Return the [x, y] coordinate for the center point of the cell that contains the specified text.  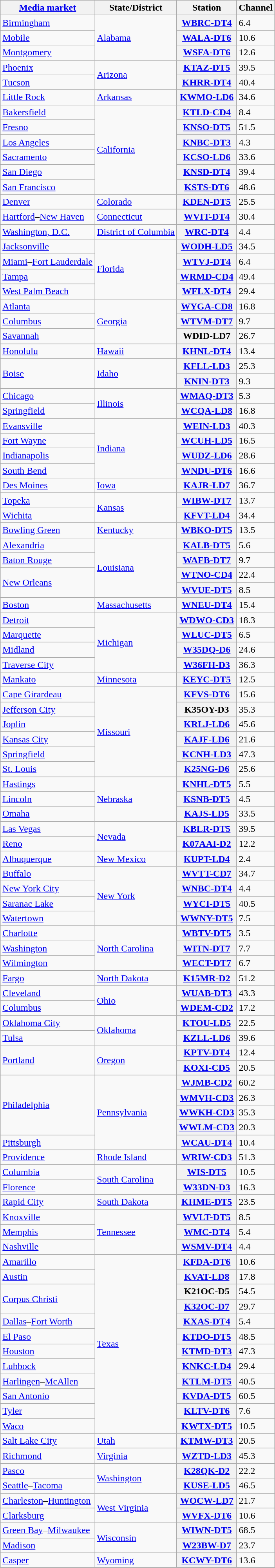
KTMW-DT3 [206, 1441]
Washington, D.C. [48, 232]
Alabama [136, 38]
KHME-DT5 [206, 1202]
Ohio [136, 1000]
KEYC-DT5 [206, 680]
36.3 [256, 665]
60.2 [256, 1082]
WZTD-LD3 [206, 1456]
Illinois [136, 403]
Media market [48, 8]
Providence [48, 1157]
WMAQ-DT3 [206, 396]
Virginia [136, 1456]
KALB-DT5 [206, 545]
34.5 [256, 247]
33.6 [256, 157]
WUAB-DT3 [206, 993]
WOCW-LD7 [206, 1501]
Tyler [48, 1411]
Memphis [48, 1232]
Bakersfield [48, 112]
25.6 [256, 769]
KTAZ-DT5 [206, 67]
WYCI-DT5 [206, 903]
46.5 [256, 1486]
Jefferson City [48, 709]
22.2 [256, 1471]
Reno [48, 844]
Mobile [48, 38]
34.4 [256, 515]
WBKO-DT5 [206, 530]
KNBC-DT3 [206, 142]
23.5 [256, 1202]
7.5 [256, 919]
22.4 [256, 575]
Phoenix [48, 67]
51.3 [256, 1157]
Fargo [48, 978]
Watertown [48, 919]
WRMD-CD4 [206, 276]
Harlingen–McAllen [48, 1381]
21.7 [256, 1501]
WJMB-CD2 [206, 1082]
6.5 [256, 635]
WMVH-CD3 [206, 1097]
Atlanta [48, 306]
San Antonio [48, 1396]
45.3 [256, 1456]
Detroit [48, 620]
Indiana [136, 448]
Wichita [48, 515]
22.5 [256, 1023]
48.5 [256, 1336]
Mankato [48, 680]
WDWO-CD3 [206, 620]
WECT-DT7 [206, 963]
4.3 [256, 142]
5.6 [256, 545]
WODH-LD5 [206, 247]
Sacramento [48, 157]
KUSE-LD5 [206, 1486]
Little Rock [48, 97]
WNDU-DT6 [206, 471]
20.3 [256, 1127]
51.5 [256, 127]
KNSO-DT5 [206, 127]
Houston [48, 1351]
Georgia [136, 321]
District of Columbia [136, 232]
K07AAI-D2 [206, 844]
Birmingham [48, 23]
29.7 [256, 1306]
New Mexico [136, 859]
WNBC-DT4 [206, 888]
Pasco [48, 1471]
Jacksonville [48, 247]
Kansas [136, 508]
49.4 [256, 276]
KAJR-LD7 [206, 486]
Albuquerque [48, 859]
4.5 [256, 799]
El Paso [48, 1336]
Florence [48, 1187]
7.7 [256, 948]
California [136, 149]
North Dakota [136, 978]
Seattle–Tacoma [48, 1486]
Florida [136, 269]
Wyoming [136, 1560]
Omaha [48, 814]
54.5 [256, 1292]
WWLM-CD3 [206, 1127]
KTDO-DT5 [206, 1336]
16.5 [256, 441]
60.5 [256, 1396]
KFVS-DT6 [206, 695]
WSFA-DT6 [206, 53]
WITN-DT7 [206, 948]
KCWY-DT6 [206, 1560]
Hartford–New Haven [48, 217]
Madison [48, 1545]
KHRR-DT4 [206, 82]
Baton Rouge [48, 560]
W35DQ-D6 [206, 649]
W36FH-D3 [206, 665]
KTOU-LD5 [206, 1023]
Boston [48, 605]
New York [136, 896]
39.4 [256, 172]
Philadelphia [48, 1105]
8.4 [256, 112]
North Carolina [136, 948]
WIWN-DT5 [206, 1530]
KWMO-LD6 [206, 97]
12.2 [256, 844]
21.6 [256, 739]
KNSD-DT4 [206, 172]
25.5 [256, 202]
Utah [136, 1441]
68.5 [256, 1530]
K32OC-D7 [206, 1306]
KNHL-DT5 [206, 784]
Wilmington [48, 963]
KAJF-LD6 [206, 739]
WALA-DT6 [206, 38]
South Dakota [136, 1202]
WVLT-DT5 [206, 1217]
KAJS-LD5 [206, 814]
13.6 [256, 1560]
16.6 [256, 471]
Boise [48, 373]
51.2 [256, 978]
Charlotte [48, 933]
WNEU-DT4 [206, 605]
KFLL-LD3 [206, 366]
Station [206, 8]
13.4 [256, 351]
18.3 [256, 620]
Green Bay–Milwaukee [48, 1530]
KVDA-DT5 [206, 1396]
WSMV-DT4 [206, 1247]
45.6 [256, 724]
KCNH-LD3 [206, 754]
W33DN-D3 [206, 1187]
Pennsylvania [136, 1112]
K25NG-D6 [206, 769]
34.6 [256, 97]
KSTS-DT6 [206, 187]
WDEM-CD2 [206, 1008]
Traverse City [48, 665]
28.6 [256, 456]
Clarksburg [48, 1515]
Iowa [136, 486]
Honolulu [48, 351]
KFDA-DT6 [206, 1262]
24.6 [256, 649]
25.3 [256, 366]
13.7 [256, 500]
WWKH-CD3 [206, 1112]
40.3 [256, 426]
Indianapolis [48, 456]
Marquette [48, 635]
West Palm Beach [48, 291]
New Orleans [48, 582]
WIS-DT5 [206, 1172]
Dallas–Fort Worth [48, 1321]
Wisconsin [136, 1538]
Miami–Fort Lauderdale [48, 262]
2.4 [256, 859]
WEIN-LD3 [206, 426]
WVFX-DT6 [206, 1515]
KPTV-DT4 [206, 1053]
Nevada [136, 836]
Colorado [136, 202]
Rhode Island [136, 1157]
Bowling Green [48, 530]
Salt Lake City [48, 1441]
WBTV-DT5 [206, 933]
Tampa [48, 276]
WVUE-DT5 [206, 590]
Savannah [48, 336]
Evansville [48, 426]
Richmond [48, 1456]
26.7 [256, 336]
WTVJ-DT4 [206, 262]
South Carolina [136, 1180]
Alexandria [48, 545]
Joplin [48, 724]
Kentucky [136, 530]
Tucson [48, 82]
Knoxville [48, 1217]
36.7 [256, 486]
Michigan [136, 642]
KNKC-LD4 [206, 1366]
Arkansas [136, 97]
5.3 [256, 396]
Tulsa [48, 1038]
WVTT-CD7 [206, 873]
Rapid City [48, 1202]
Pittsburgh [48, 1142]
KCSO-LD6 [206, 157]
WVIT-DT4 [206, 217]
Cleveland [48, 993]
Nashville [48, 1247]
13.5 [256, 530]
WCAU-DT4 [206, 1142]
Idaho [136, 373]
KZLL-LD6 [206, 1038]
KSNB-DT5 [206, 799]
9.3 [256, 381]
Los Angeles [48, 142]
Connecticut [136, 217]
34.7 [256, 873]
Cape Girardeau [48, 695]
WRIW-CD3 [206, 1157]
KDEN-DT5 [206, 202]
Charleston–Huntington [48, 1501]
WRC-DT4 [206, 232]
St. Louis [48, 769]
23.7 [256, 1545]
Nebraska [136, 799]
33.5 [256, 814]
Hastings [48, 784]
48.6 [256, 187]
Denver [48, 202]
San Francisco [48, 187]
WYGA-CD8 [206, 306]
Fresno [48, 127]
Portland [48, 1060]
WMC-DT4 [206, 1232]
Lincoln [48, 799]
KUPT-LD4 [206, 859]
KTMD-DT3 [206, 1351]
WIBW-DT7 [206, 500]
17.8 [256, 1277]
K21OC-D5 [206, 1292]
43.3 [256, 993]
KWTX-DT5 [206, 1426]
WFLX-DT4 [206, 291]
Oklahoma [136, 1030]
Austin [48, 1277]
W23BW-D7 [206, 1545]
Topeka [48, 500]
State/District [136, 8]
New York City [48, 888]
10.4 [256, 1142]
Casper [48, 1560]
WLUC-DT5 [206, 635]
30.4 [256, 217]
16.3 [256, 1187]
KNIN-DT3 [206, 381]
Des Moines [48, 486]
KBLR-DT5 [206, 829]
Las Vegas [48, 829]
40.4 [256, 82]
San Diego [48, 172]
Louisiana [136, 568]
KTLM-DT5 [206, 1381]
Channel [256, 8]
Tennessee [136, 1232]
Montgomery [48, 53]
KLTV-DT6 [206, 1411]
Arizona [136, 75]
15.4 [256, 605]
WDID-LD7 [206, 336]
WTNO-CD4 [206, 575]
12.5 [256, 680]
Hawaii [136, 351]
Kansas City [48, 739]
3.5 [256, 933]
26.3 [256, 1097]
Oklahoma City [48, 1023]
WBRC-DT4 [206, 23]
12.4 [256, 1053]
Corpus Christi [48, 1299]
6.7 [256, 963]
KHNL-DT4 [206, 351]
Columbia [48, 1172]
KFVT-LD4 [206, 515]
KXAS-DT4 [206, 1321]
West Virginia [136, 1508]
12.6 [256, 53]
17.2 [256, 1008]
WCUH-LD5 [206, 441]
KRLJ-LD6 [206, 724]
Lubbock [48, 1366]
WCQA-LD8 [206, 411]
KOXI-CD5 [206, 1068]
Fort Wayne [48, 441]
Waco [48, 1426]
Buffalo [48, 873]
Saranac Lake [48, 903]
Oregon [136, 1060]
Midland [48, 649]
5.5 [256, 784]
WTVM-DT7 [206, 321]
15.6 [256, 695]
Texas [136, 1344]
Missouri [136, 732]
WAFB-DT7 [206, 560]
WUDZ-LD6 [206, 456]
39.6 [256, 1038]
Chicago [48, 396]
Massachusetts [136, 605]
South Bend [48, 471]
WWNY-DT5 [206, 919]
7.6 [256, 1411]
Amarillo [48, 1262]
K15MR-D2 [206, 978]
KVAT-LD8 [206, 1277]
K35OY-D3 [206, 709]
K28QK-D2 [206, 1471]
KTLD-CD4 [206, 112]
Minnesota [136, 680]
